Capture the cell that displays the provided text and extract its [x, y] central coordinate. 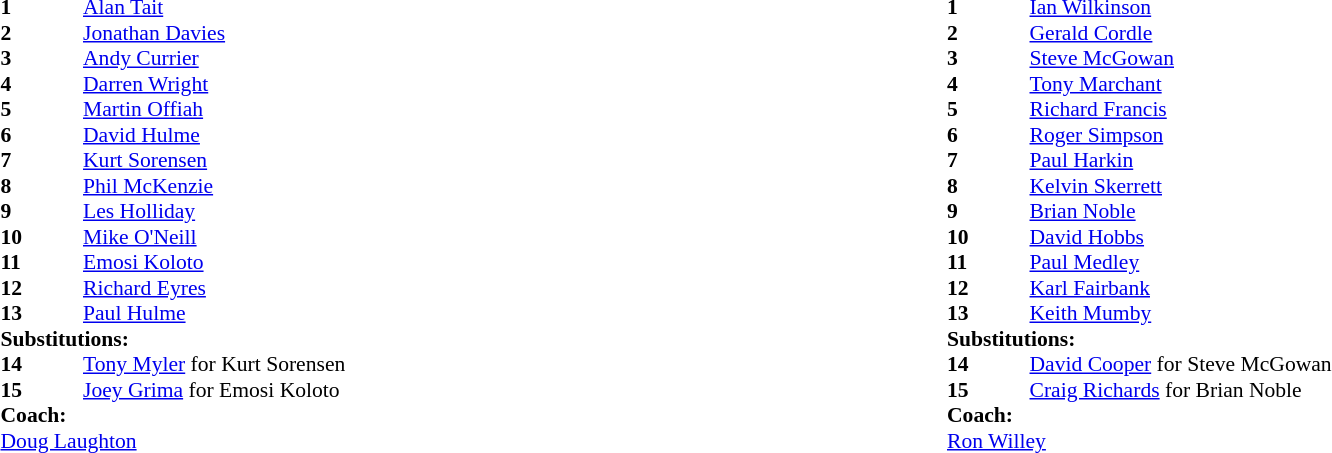
Mike O'Neill [214, 237]
Kurt Sorensen [214, 161]
Richard Francis [1181, 109]
Emosi Koloto [214, 263]
Tony Marchant [1181, 84]
Joey Grima for Emosi Koloto [214, 390]
David Hulme [214, 135]
Darren Wright [214, 84]
David Cooper for Steve McGowan [1181, 365]
Paul Hulme [214, 313]
Paul Harkin [1181, 161]
Gerald Cordle [1181, 33]
Kelvin Skerrett [1181, 186]
Roger Simpson [1181, 135]
Paul Medley [1181, 263]
Tony Myler for Kurt Sorensen [214, 365]
Martin Offiah [214, 109]
David Hobbs [1181, 237]
Phil McKenzie [214, 186]
Brian Noble [1181, 211]
Steve McGowan [1181, 59]
Les Holliday [214, 211]
Richard Eyres [214, 288]
Andy Currier [214, 59]
Jonathan Davies [214, 33]
Keith Mumby [1181, 313]
Karl Fairbank [1181, 288]
Craig Richards for Brian Noble [1181, 390]
